Provide the (x, y) coordinate of the cell's center where the given text is located.  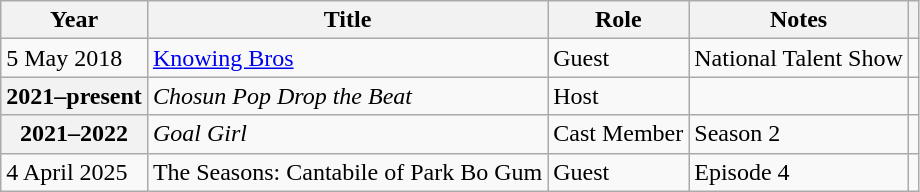
Year (74, 20)
Notes (799, 20)
Goal Girl (347, 134)
Host (618, 96)
Role (618, 20)
2021–2022 (74, 134)
National Talent Show (799, 58)
Title (347, 20)
2021–present (74, 96)
The Seasons: Cantabile of Park Bo Gum (347, 172)
Cast Member (618, 134)
Chosun Pop Drop the Beat (347, 96)
5 May 2018 (74, 58)
Season 2 (799, 134)
Episode 4 (799, 172)
4 April 2025 (74, 172)
Knowing Bros (347, 58)
